Return (x, y) of the center of cell containing provided text 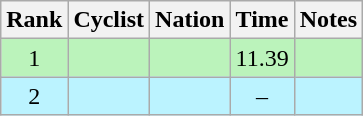
Cyclist (109, 20)
11.39 (262, 58)
– (262, 96)
1 (34, 58)
Rank (34, 20)
Notes (328, 20)
Nation (190, 20)
Time (262, 20)
2 (34, 96)
